Pinpoint the cell where the given text exists, returning its (x, y) midpoint coordinate. 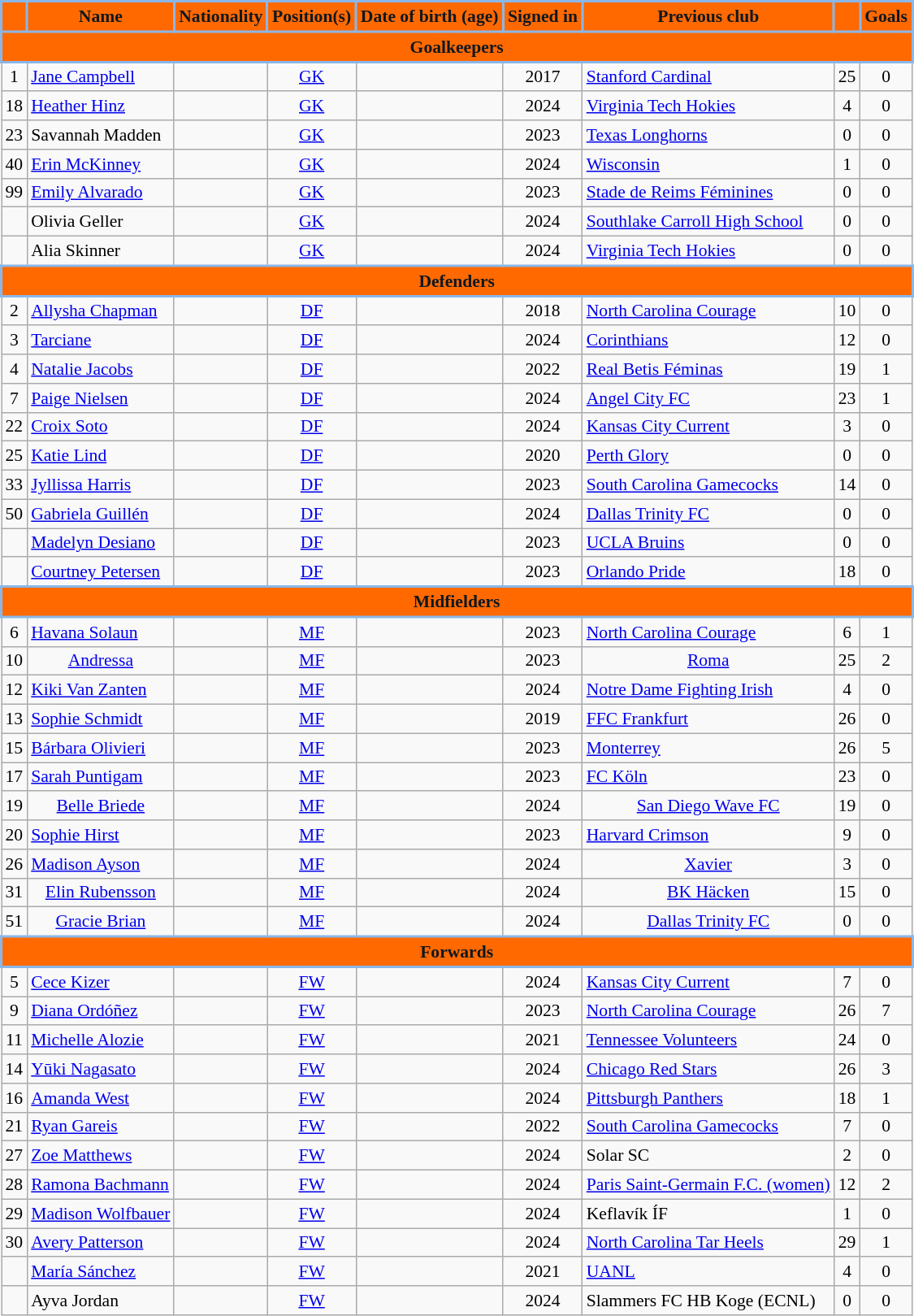
Forwards (457, 951)
Allysha Chapman (101, 311)
51 (15, 922)
Bárbara Olivieri (101, 748)
Courtney Petersen (101, 572)
Goals (886, 16)
Madison Ayson (101, 864)
Corinthians (708, 341)
Ramona Bachmann (101, 1185)
Amanda West (101, 1098)
UANL (708, 1272)
Name (101, 16)
Avery Patterson (101, 1243)
Elin Rubensson (101, 893)
Texas Longhorns (708, 135)
San Diego Wave FC (708, 806)
Natalie Jacobs (101, 369)
17 (15, 777)
Madison Wolfbauer (101, 1214)
Angel City FC (708, 398)
Real Betis Féminas (708, 369)
Cece Kizer (101, 982)
22 (15, 427)
2020 (543, 456)
Gabriela Guillén (101, 514)
FC Köln (708, 777)
Paris Saint-Germain F.C. (women) (708, 1185)
30 (15, 1243)
Tennessee Volunteers (708, 1040)
33 (15, 485)
Sophie Schmidt (101, 719)
Emily Alvarado (101, 193)
Jane Campbell (101, 76)
Ryan Gareis (101, 1127)
Sophie Hirst (101, 835)
Erin McKinney (101, 164)
Perth Glory (708, 456)
50 (15, 514)
27 (15, 1156)
Position(s) (312, 16)
Andressa (101, 661)
Alia Skinner (101, 251)
Kiki Van Zanten (101, 690)
Paige Nielsen (101, 398)
13 (15, 719)
Chicago Red Stars (708, 1069)
Olivia Geller (101, 222)
Michelle Alozie (101, 1040)
Stade de Reims Féminines (708, 193)
16 (15, 1098)
Wisconsin (708, 164)
Ayva Jordan (101, 1301)
Katie Lind (101, 456)
Defenders (457, 281)
Diana Ordóñez (101, 1011)
Nationality (221, 16)
Orlando Pride (708, 572)
31 (15, 893)
Date of birth (age) (429, 16)
Belle Briede (101, 806)
28 (15, 1185)
Notre Dame Fighting Irish (708, 690)
Savannah Madden (101, 135)
Harvard Crimson (708, 835)
Yūki Nagasato (101, 1069)
Previous club (708, 16)
Midfielders (457, 602)
Sarah Puntigam (101, 777)
UCLA Bruins (708, 543)
Roma (708, 661)
40 (15, 164)
Solar SC (708, 1156)
Jyllissa Harris (101, 485)
Croix Soto (101, 427)
21 (15, 1127)
Xavier (708, 864)
North Carolina Tar Heels (708, 1243)
2018 (543, 311)
Signed in (543, 16)
Heather Hinz (101, 106)
María Sánchez (101, 1272)
99 (15, 193)
Havana Solaun (101, 632)
24 (847, 1040)
Slammers FC HB Koge (ECNL) (708, 1301)
2017 (543, 76)
2019 (543, 719)
Zoe Matthews (101, 1156)
Keflavík ÍF (708, 1214)
Gracie Brian (101, 922)
Monterrey (708, 748)
Tarciane (101, 341)
BK Häcken (708, 893)
Madelyn Desiano (101, 543)
FFC Frankfurt (708, 719)
20 (15, 835)
Southlake Carroll High School (708, 222)
11 (15, 1040)
Pittsburgh Panthers (708, 1098)
Stanford Cardinal (708, 76)
Goalkeepers (457, 47)
